Find where the given text appears and provide that cell's center as [x, y] coordinate. 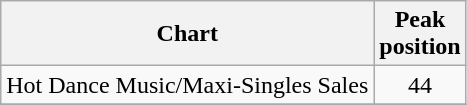
44 [420, 85]
Hot Dance Music/Maxi-Singles Sales [188, 85]
Peakposition [420, 34]
Chart [188, 34]
